Find where the given text appears and provide that cell's center as (x, y) coordinate. 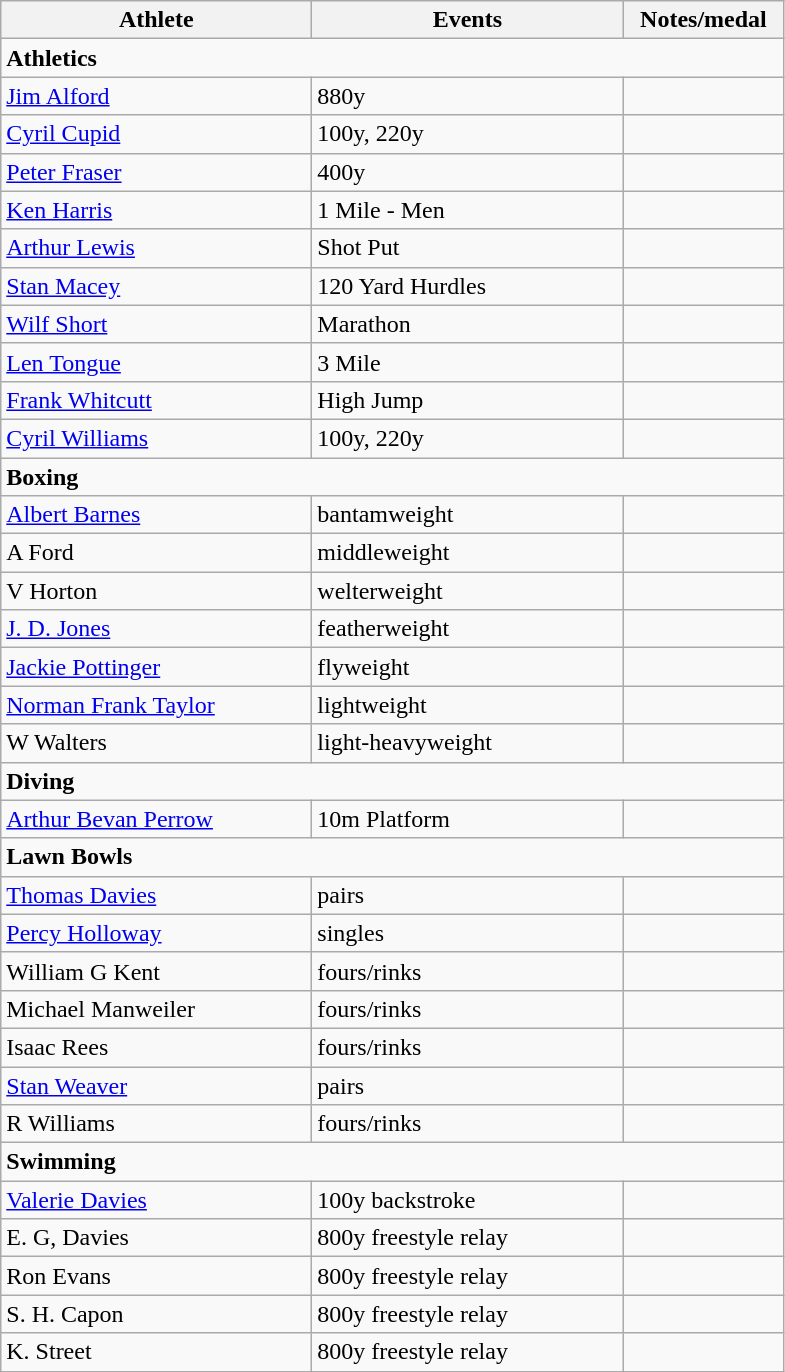
Norman Frank Taylor (156, 705)
middleweight (468, 553)
Arthur Lewis (156, 248)
V Horton (156, 591)
featherweight (468, 629)
Events (468, 20)
10m Platform (468, 819)
Swimming (392, 1162)
Ken Harris (156, 210)
S. H. Capon (156, 1314)
Cyril Williams (156, 438)
Peter Fraser (156, 172)
William G Kent (156, 971)
High Jump (468, 400)
1 Mile - Men (468, 210)
Valerie Davies (156, 1200)
Marathon (468, 324)
Boxing (392, 477)
Percy Holloway (156, 933)
120 Yard Hurdles (468, 286)
880y (468, 96)
100y backstroke (468, 1200)
Thomas Davies (156, 895)
Michael Manweiler (156, 1009)
Stan Weaver (156, 1085)
Isaac Rees (156, 1047)
Cyril Cupid (156, 134)
Jackie Pottinger (156, 667)
light-heavyweight (468, 743)
Albert Barnes (156, 515)
Arthur Bevan Perrow (156, 819)
K. Street (156, 1352)
W Walters (156, 743)
Athlete (156, 20)
400y (468, 172)
Jim Alford (156, 96)
singles (468, 933)
Frank Whitcutt (156, 400)
A Ford (156, 553)
Wilf Short (156, 324)
Shot Put (468, 248)
lightweight (468, 705)
flyweight (468, 667)
R Williams (156, 1124)
Stan Macey (156, 286)
E. G, Davies (156, 1238)
Ron Evans (156, 1276)
welterweight (468, 591)
Athletics (392, 58)
3 Mile (468, 362)
Notes/medal (704, 20)
Len Tongue (156, 362)
bantamweight (468, 515)
Lawn Bowls (392, 857)
J. D. Jones (156, 629)
Diving (392, 781)
